Detect which cell encompasses the target text, then output its [X, Y] center coordinate. 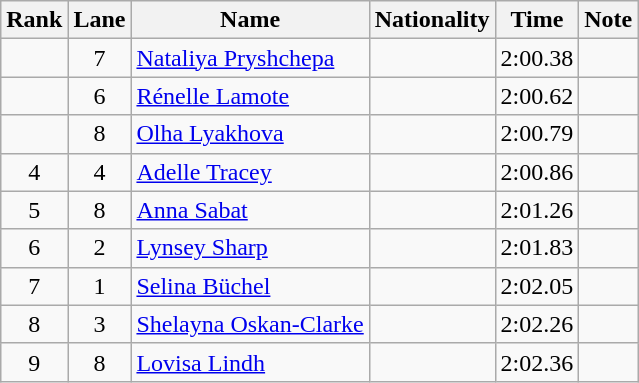
Lane [100, 20]
Lynsey Sharp [250, 248]
Selina Büchel [250, 286]
Nationality [432, 20]
2:01.26 [537, 210]
1 [100, 286]
5 [34, 210]
Note [608, 20]
Time [537, 20]
Name [250, 20]
2:02.05 [537, 286]
Rank [34, 20]
Lovisa Lindh [250, 362]
2:02.36 [537, 362]
9 [34, 362]
Anna Sabat [250, 210]
Shelayna Oskan-Clarke [250, 324]
2:00.86 [537, 172]
Olha Lyakhova [250, 134]
2:00.38 [537, 58]
Adelle Tracey [250, 172]
3 [100, 324]
Rénelle Lamote [250, 96]
2:00.62 [537, 96]
2:02.26 [537, 324]
Nataliya Pryshchepa [250, 58]
2:00.79 [537, 134]
2 [100, 248]
2:01.83 [537, 248]
